Identify which cell holds the provided text, then report its [x, y] central coordinate. 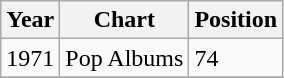
Chart [124, 20]
1971 [30, 58]
Position [236, 20]
74 [236, 58]
Year [30, 20]
Pop Albums [124, 58]
